Capture the cell that displays the provided text and extract its (X, Y) central coordinate. 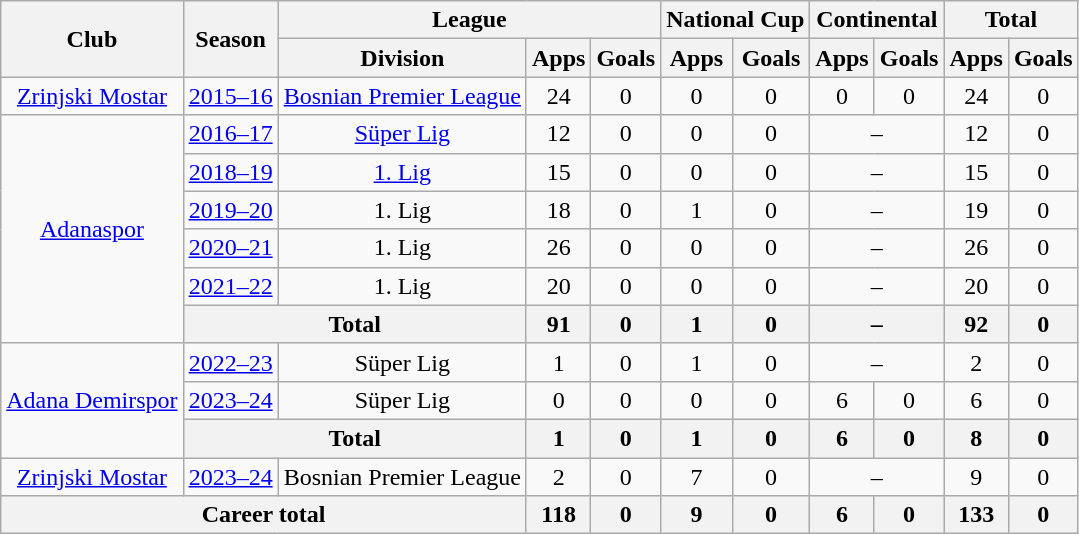
91 (558, 324)
Continental (877, 20)
Adana Demirspor (92, 400)
7 (697, 477)
19 (976, 210)
2015–16 (230, 96)
Season (230, 39)
Adanaspor (92, 229)
133 (976, 515)
2021–22 (230, 286)
League (469, 20)
Career total (264, 515)
2022–23 (230, 362)
Division (402, 58)
2019–20 (230, 210)
2018–19 (230, 172)
Club (92, 39)
2016–17 (230, 134)
8 (976, 438)
92 (976, 324)
National Cup (736, 20)
2020–21 (230, 248)
18 (558, 210)
118 (558, 515)
